Return the (x, y) coordinate for the center point of the cell that contains the specified text.  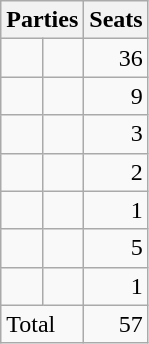
3 (116, 134)
Seats (116, 20)
2 (116, 172)
5 (116, 248)
57 (116, 324)
Parties (42, 20)
9 (116, 96)
36 (116, 58)
Total (42, 324)
